Find where the given text appears and provide that cell's center as [X, Y] coordinate. 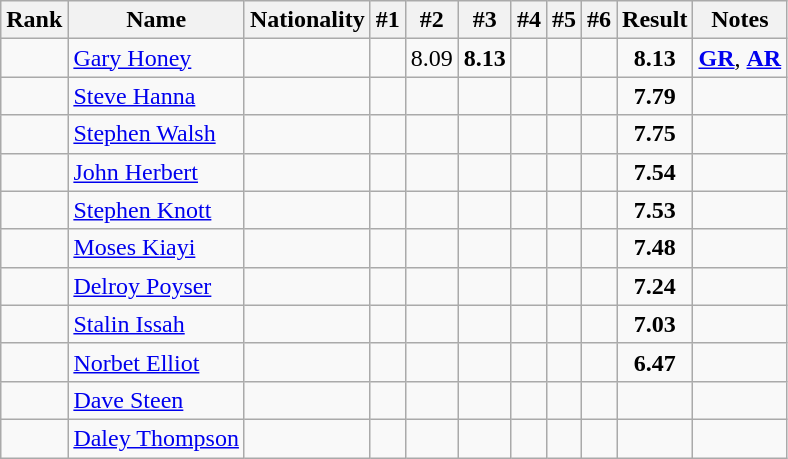
Rank [34, 20]
Steve Hanna [156, 96]
Delroy Poyser [156, 286]
7.48 [655, 248]
7.53 [655, 210]
Moses Kiayi [156, 248]
#2 [432, 20]
Stephen Knott [156, 210]
Norbet Elliot [156, 362]
#1 [388, 20]
7.03 [655, 324]
GR, AR [740, 58]
7.75 [655, 134]
Notes [740, 20]
Result [655, 20]
Gary Honey [156, 58]
7.24 [655, 286]
#5 [564, 20]
Nationality [307, 20]
Daley Thompson [156, 438]
#3 [484, 20]
7.54 [655, 172]
Stephen Walsh [156, 134]
Stalin Issah [156, 324]
Name [156, 20]
8.09 [432, 58]
6.47 [655, 362]
Dave Steen [156, 400]
#6 [600, 20]
John Herbert [156, 172]
7.79 [655, 96]
#4 [528, 20]
